Search for the cell housing the specified text and yield its (x, y) center coordinate. 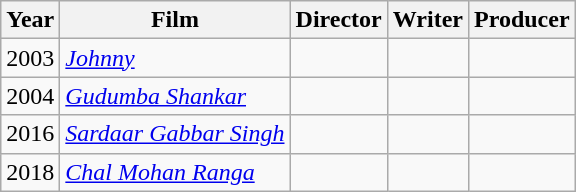
Sardaar Gabbar Singh (175, 134)
Year (30, 20)
2003 (30, 58)
2016 (30, 134)
Gudumba Shankar (175, 96)
Director (338, 20)
Writer (428, 20)
Johnny (175, 58)
2004 (30, 96)
Film (175, 20)
Chal Mohan Ranga (175, 172)
Producer (522, 20)
2018 (30, 172)
